Locate the cell with the specified text and output its (X, Y) center coordinate. 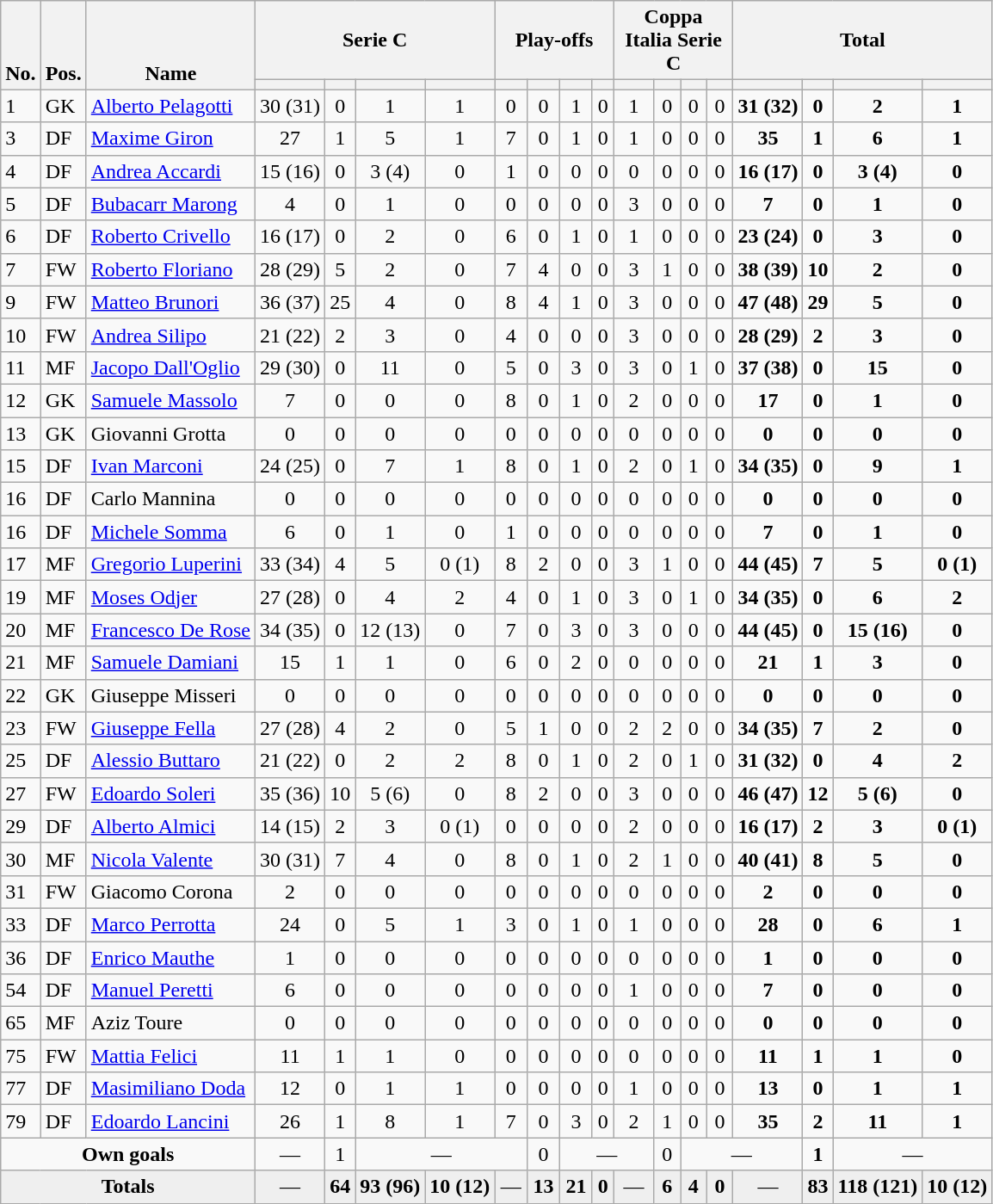
24 (25) (291, 466)
Andrea Silipo (170, 335)
Gregorio Luperini (170, 565)
Roberto Crivello (170, 237)
Alberto Almici (170, 826)
118 (121) (878, 1187)
37 (38) (768, 367)
47 (48) (768, 302)
12 (13) (391, 630)
Michele Somma (170, 532)
20 (21, 630)
14 (15) (291, 826)
28 (768, 924)
Totals (128, 1187)
22 (21, 695)
Mattia Felici (170, 1056)
83 (817, 1187)
Giacomo Corona (170, 892)
Play-offs (554, 40)
33 (34) (291, 565)
Alberto Pelagotti (170, 106)
Nicola Valente (170, 859)
31 (21, 892)
Own goals (128, 1154)
Samuele Massolo (170, 400)
Edoardo Lancini (170, 1121)
Giuseppe Fella (170, 728)
36 (21, 958)
46 (47) (768, 793)
Coppa Italia Serie C (673, 40)
Total (862, 40)
93 (96) (391, 1187)
65 (21, 1023)
No. (21, 45)
Maxime Giron (170, 139)
24 (291, 924)
29 (30) (291, 367)
Giuseppe Misseri (170, 695)
Matteo Brunori (170, 302)
Andrea Accardi (170, 171)
Carlo Mannina (170, 499)
Samuele Damiani (170, 663)
Marco Perrotta (170, 924)
Jacopo Dall'Oglio (170, 367)
77 (21, 1089)
Manuel Peretti (170, 991)
36 (37) (291, 302)
33 (21, 924)
Roberto Floriano (170, 269)
Ivan Marconi (170, 466)
Serie C (375, 40)
19 (21, 597)
Pos. (64, 45)
Name (170, 45)
Alessio Buttaro (170, 761)
23 (24) (768, 237)
75 (21, 1056)
64 (341, 1187)
Aziz Toure (170, 1023)
Masimiliano Doda (170, 1089)
26 (291, 1121)
54 (21, 991)
Moses Odjer (170, 597)
23 (21, 728)
30 (21, 859)
Bubacarr Marong (170, 204)
Francesco De Rose (170, 630)
40 (41) (768, 859)
38 (39) (768, 269)
79 (21, 1121)
35 (36) (291, 793)
Giovanni Grotta (170, 433)
Enrico Mauthe (170, 958)
Edoardo Soleri (170, 793)
